Determine the (x, y) coordinate at the center of the cell enclosing the given text.  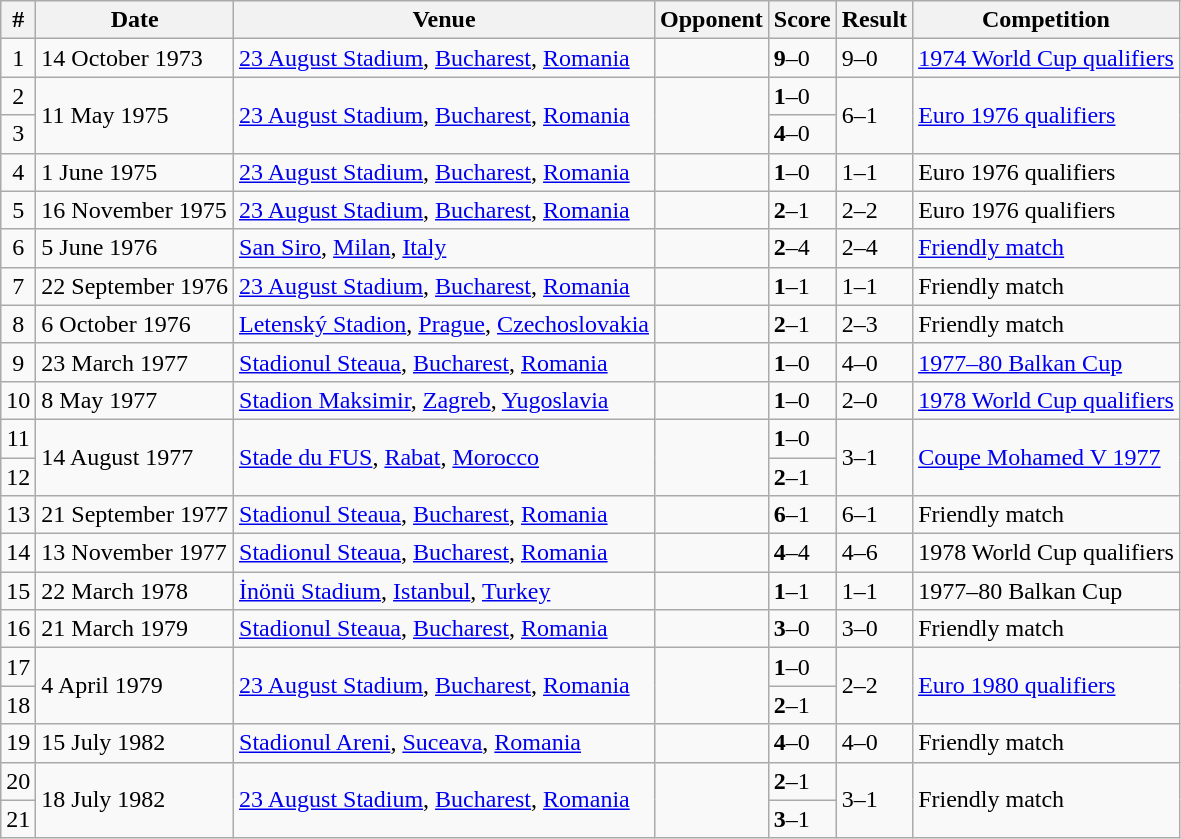
22 September 1976 (135, 286)
Stade du FUS, Rabat, Morocco (444, 457)
2–3 (874, 324)
17 (18, 667)
11 (18, 438)
5 (18, 210)
14 October 1973 (135, 58)
Stadionul Areni, Suceava, Romania (444, 743)
13 November 1977 (135, 553)
Score (802, 20)
Date (135, 20)
Result (874, 20)
22 March 1978 (135, 591)
11 May 1975 (135, 115)
4 April 1979 (135, 686)
23 March 1977 (135, 362)
15 (18, 591)
1974 World Cup qualifiers (1046, 58)
Opponent (711, 20)
San Siro, Milan, Italy (444, 248)
19 (18, 743)
4 (18, 172)
4–6 (874, 553)
21 (18, 819)
18 (18, 705)
Venue (444, 20)
16 November 1975 (135, 210)
20 (18, 781)
5 June 1976 (135, 248)
6 October 1976 (135, 324)
1 (18, 58)
# (18, 20)
7 (18, 286)
Stadion Maksimir, Zagreb, Yugoslavia (444, 400)
3 (18, 134)
12 (18, 477)
14 (18, 553)
6 (18, 248)
Euro 1980 qualifiers (1046, 686)
Coupe Mohamed V 1977 (1046, 457)
14 August 1977 (135, 457)
1 June 1975 (135, 172)
2 (18, 96)
16 (18, 629)
Letenský Stadion, Prague, Czechoslovakia (444, 324)
4–4 (802, 553)
İnönü Stadium, Istanbul, Turkey (444, 591)
21 September 1977 (135, 515)
10 (18, 400)
8 May 1977 (135, 400)
13 (18, 515)
18 July 1982 (135, 800)
21 March 1979 (135, 629)
Competition (1046, 20)
8 (18, 324)
9 (18, 362)
2–0 (874, 400)
15 July 1982 (135, 743)
